Provide the (x, y) coordinate of the cell's center where the given text is located.  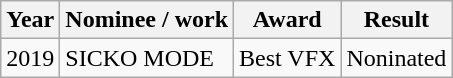
Noninated (396, 58)
Result (396, 20)
Nominee / work (147, 20)
Year (30, 20)
Award (288, 20)
2019 (30, 58)
SICKO MODE (147, 58)
Best VFX (288, 58)
